Search for the cell housing the specified text and yield its [x, y] center coordinate. 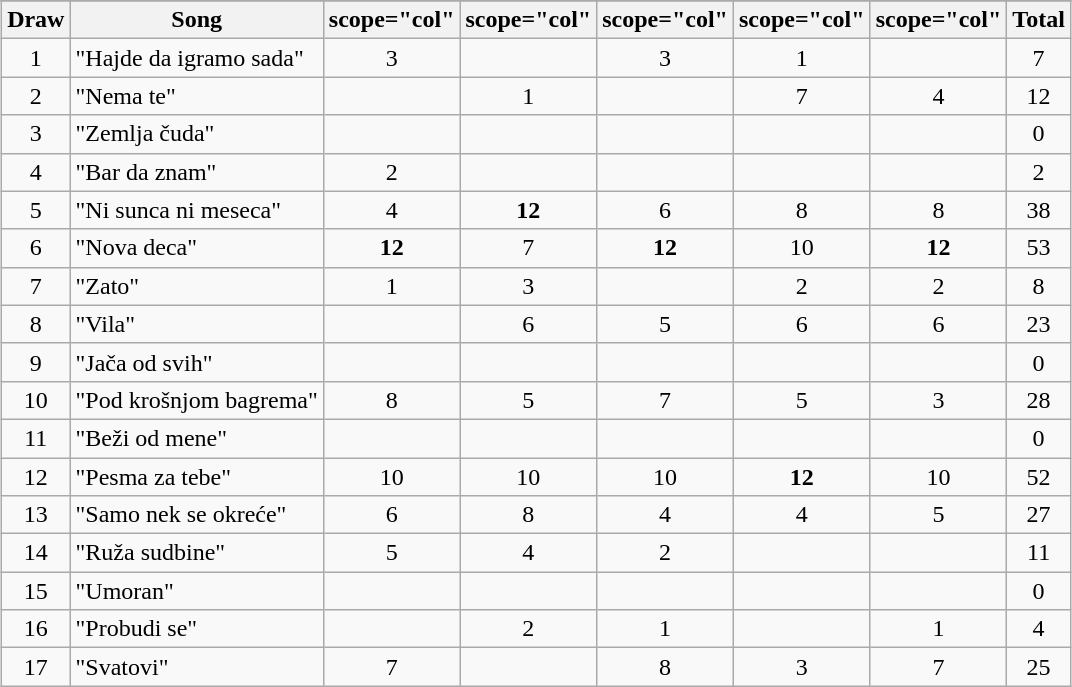
13 [36, 515]
"Pesma za tebe" [196, 477]
17 [36, 667]
"Svatovi" [196, 667]
"Bar da znam" [196, 172]
"Ni sunca ni meseca" [196, 210]
"Ruža sudbine" [196, 553]
16 [36, 629]
"Zato" [196, 286]
Draw [36, 20]
"Nema te" [196, 96]
"Samo nek se okreće" [196, 515]
Total [1039, 20]
"Jača od svih" [196, 362]
"Zemlja čuda" [196, 134]
"Umoran" [196, 591]
15 [36, 591]
52 [1039, 477]
9 [36, 362]
28 [1039, 400]
23 [1039, 324]
53 [1039, 248]
14 [36, 553]
"Pod krošnjom bagrema" [196, 400]
Song [196, 20]
"Probudi se" [196, 629]
27 [1039, 515]
"Vila" [196, 324]
"Nova deca" [196, 248]
25 [1039, 667]
"Beži od mene" [196, 438]
38 [1039, 210]
"Hajde da igramo sada" [196, 58]
